Output the (X, Y) coordinate of the center of the cell containing the given text.  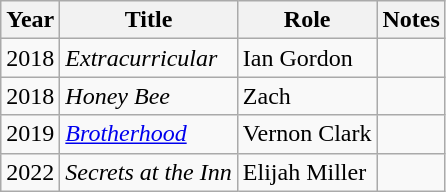
Zach (307, 96)
Elijah Miller (307, 172)
Ian Gordon (307, 58)
Role (307, 20)
2022 (30, 172)
Year (30, 20)
Notes (411, 20)
Honey Bee (148, 96)
2019 (30, 134)
Title (148, 20)
Vernon Clark (307, 134)
Secrets at the Inn (148, 172)
Brotherhood (148, 134)
Extracurricular (148, 58)
